Return the (x, y) coordinate for the center point of the cell that contains the specified text.  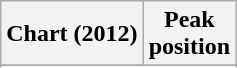
Chart (2012) (72, 34)
Peakposition (189, 34)
